Pinpoint the cell where the given text exists, returning its [X, Y] midpoint coordinate. 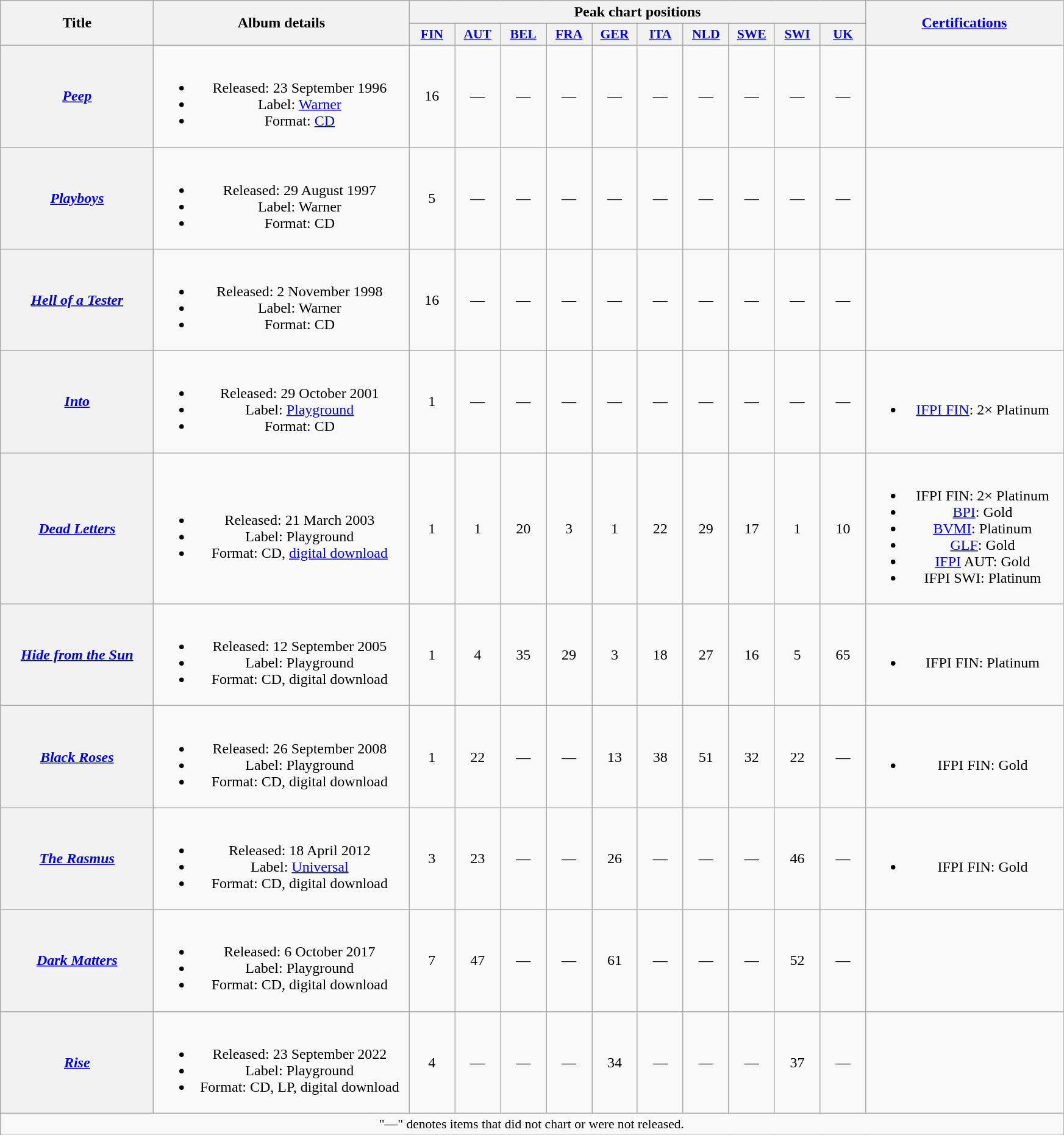
SWE [751, 35]
Hell of a Tester [77, 300]
Released: 26 September 2008Label: PlaygroundFormat: CD, digital download [282, 757]
The Rasmus [77, 858]
Album details [282, 23]
65 [843, 655]
51 [706, 757]
FRA [569, 35]
Released: 2 November 1998Label: WarnerFormat: CD [282, 300]
7 [432, 961]
18 [660, 655]
AUT [478, 35]
Hide from the Sun [77, 655]
Released: 23 September 1996Label: WarnerFormat: CD [282, 96]
47 [478, 961]
23 [478, 858]
Playboys [77, 199]
FIN [432, 35]
46 [798, 858]
35 [523, 655]
13 [615, 757]
34 [615, 1062]
Released: 12 September 2005Label: PlaygroundFormat: CD, digital download [282, 655]
27 [706, 655]
26 [615, 858]
Released: 21 March 2003Label: PlaygroundFormat: CD, digital download [282, 528]
Rise [77, 1062]
IFPI FIN: 2× PlatinumBPI: GoldBVMI: PlatinumGLF: GoldIFPI AUT: GoldIFPI SWI: Platinum [965, 528]
32 [751, 757]
Released: 6 October 2017Label: PlaygroundFormat: CD, digital download [282, 961]
52 [798, 961]
GER [615, 35]
Peep [77, 96]
20 [523, 528]
NLD [706, 35]
IFPI FIN: Platinum [965, 655]
Released: 18 April 2012Label: UniversalFormat: CD, digital download [282, 858]
Dark Matters [77, 961]
10 [843, 528]
"—" denotes items that did not chart or were not released. [532, 1124]
BEL [523, 35]
37 [798, 1062]
Black Roses [77, 757]
Released: 29 August 1997Label: WarnerFormat: CD [282, 199]
SWI [798, 35]
IFPI FIN: 2× Platinum [965, 402]
Title [77, 23]
Into [77, 402]
61 [615, 961]
17 [751, 528]
Certifications [965, 23]
38 [660, 757]
Peak chart positions [638, 12]
Dead Letters [77, 528]
Released: 23 September 2022Label: PlaygroundFormat: CD, LP, digital download [282, 1062]
Released: 29 October 2001Label: PlaygroundFormat: CD [282, 402]
UK [843, 35]
ITA [660, 35]
